Scan for the cell matching the given text and deliver its [x, y] coordinate at center. 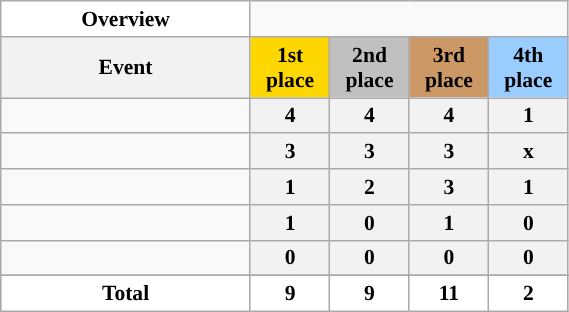
1st place [290, 68]
Total [126, 294]
4th place [528, 68]
3rd place [448, 68]
x [528, 152]
Event [126, 68]
Overview [126, 19]
2nd place [370, 68]
11 [448, 294]
